Identify which cell holds the provided text, then report its (X, Y) central coordinate. 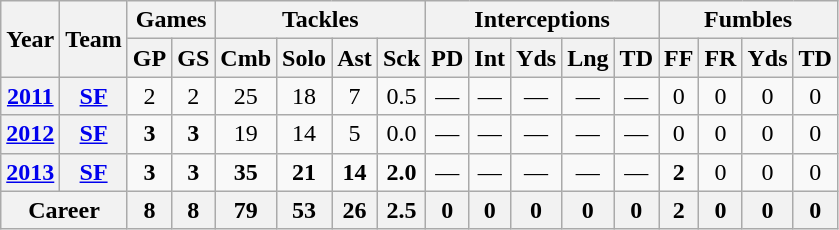
Ast (355, 58)
21 (304, 172)
PD (448, 58)
2.5 (401, 210)
25 (246, 96)
2012 (30, 134)
53 (304, 210)
Career (64, 210)
2.0 (401, 172)
2011 (30, 96)
0.0 (401, 134)
18 (304, 96)
Solo (304, 58)
Games (170, 20)
FF (678, 58)
0.5 (401, 96)
Tackles (320, 20)
Fumbles (748, 20)
5 (355, 134)
Sck (401, 58)
19 (246, 134)
Team (94, 39)
Interceptions (542, 20)
26 (355, 210)
FR (720, 58)
GS (194, 58)
7 (355, 96)
35 (246, 172)
Year (30, 39)
Cmb (246, 58)
GP (149, 58)
79 (246, 210)
2013 (30, 172)
Lng (588, 58)
Int (490, 58)
